Return the [X, Y] coordinate for the center point of the cell that contains the specified text.  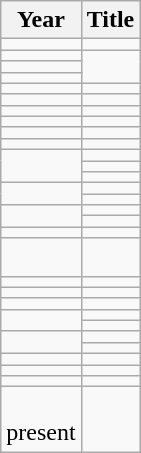
present [41, 420]
Title [110, 20]
Year [41, 20]
